Return (x, y) of the center of cell containing provided text 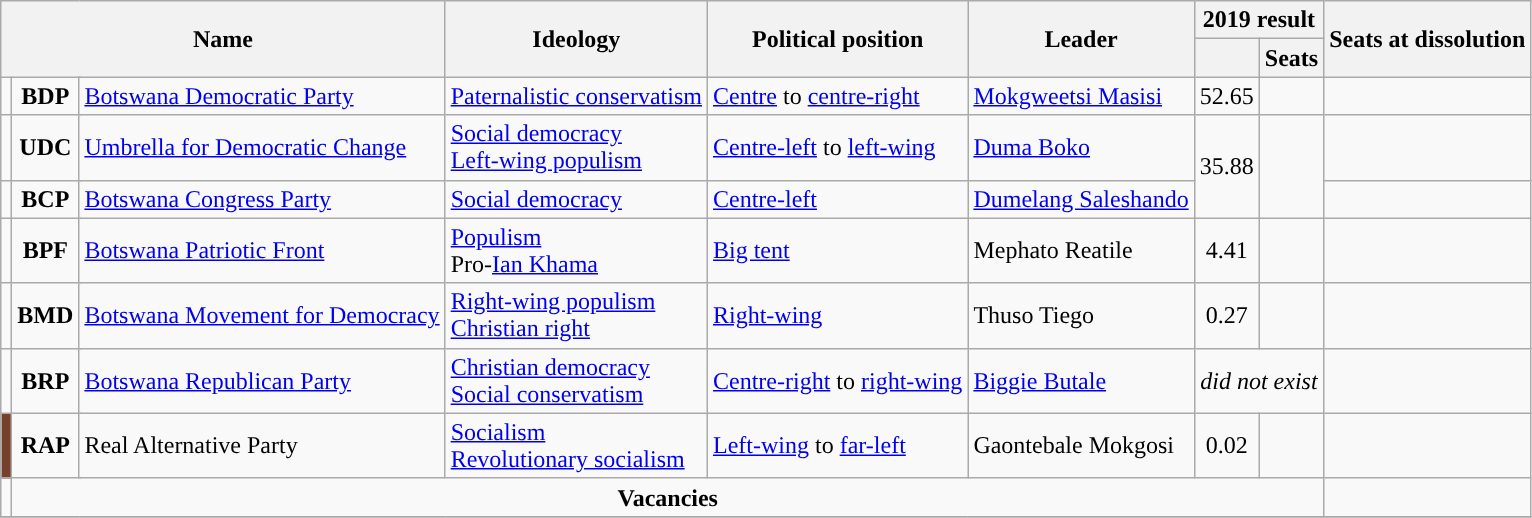
35.88 (1226, 166)
BDP (46, 96)
Botswana Patriotic Front (262, 250)
Centre-left to left-wing (837, 148)
Centre to centre-right (837, 96)
Mephato Reatile (1081, 250)
Name (223, 39)
Ideology (576, 39)
Big tent (837, 250)
52.65 (1226, 96)
did not exist (1258, 380)
BPF (46, 250)
Paternalistic conservatism (576, 96)
Dumelang Saleshando (1081, 199)
Real Alternative Party (262, 446)
Seats at dissolution (1428, 39)
Seats (1291, 58)
BCP (46, 199)
Centre-right to right-wing (837, 380)
Botswana Republican Party (262, 380)
Social democracyLeft-wing populism (576, 148)
SocialismRevolutionary socialism (576, 446)
2019 result (1258, 20)
UDC (46, 148)
Left-wing to far-left (837, 446)
RAP (46, 446)
0.02 (1226, 446)
BRP (46, 380)
4.41 (1226, 250)
Social democracy (576, 199)
Right-wing populismChristian right (576, 316)
Duma Boko (1081, 148)
Biggie Butale (1081, 380)
Christian democracySocial conservatism (576, 380)
Thuso Tiego (1081, 316)
Political position (837, 39)
0.27 (1226, 316)
Centre-left (837, 199)
BMD (46, 316)
Umbrella for Democratic Change (262, 148)
Right-wing (837, 316)
Leader (1081, 39)
Botswana Movement for Democracy (262, 316)
Mokgweetsi Masisi (1081, 96)
Botswana Congress Party (262, 199)
PopulismPro-Ian Khama (576, 250)
Vacancies (668, 497)
Gaontebale Mokgosi (1081, 446)
Botswana Democratic Party (262, 96)
